Pinpoint the cell where the given text exists, returning its (x, y) midpoint coordinate. 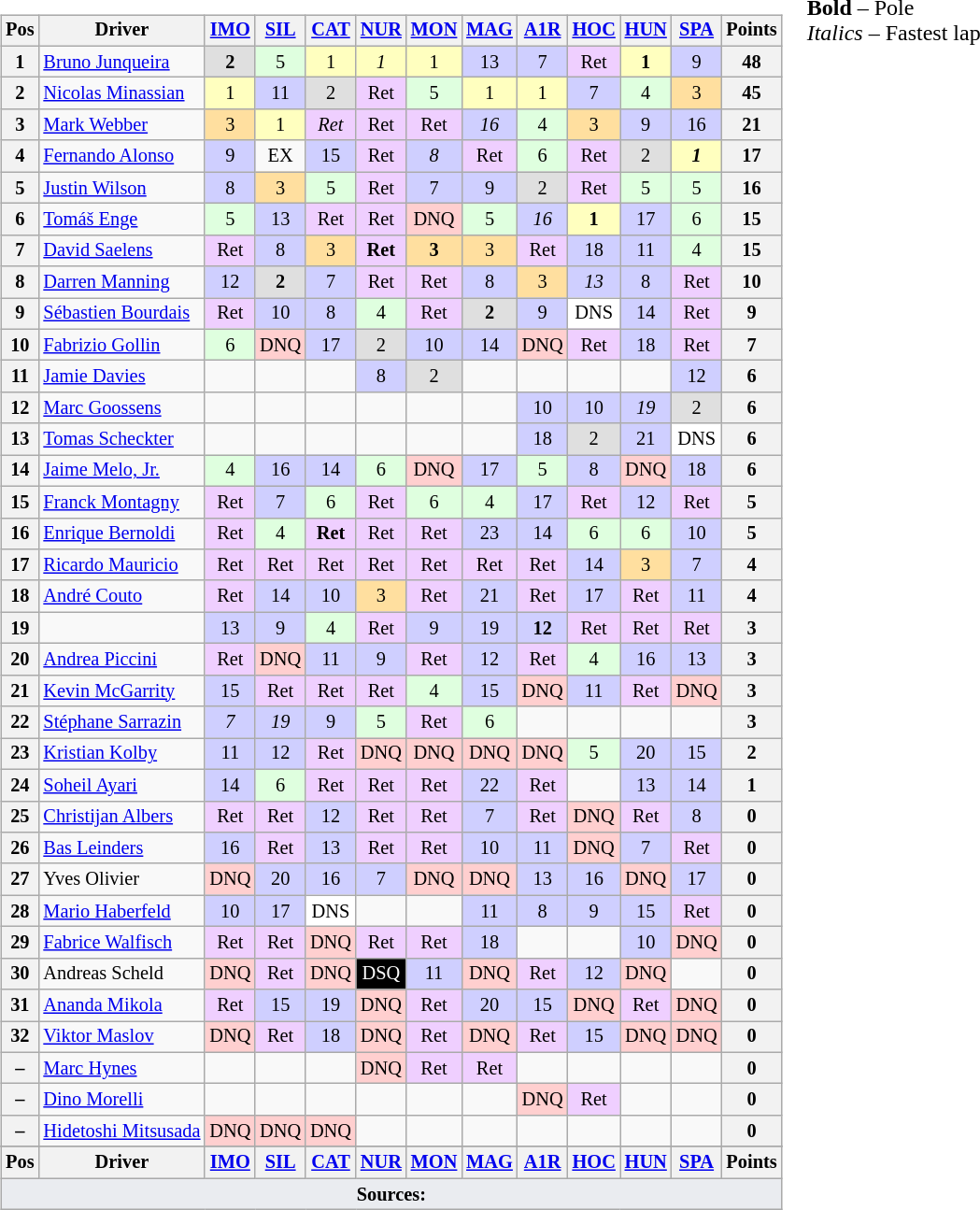
24 (20, 785)
Mario Haberfeld (121, 911)
Christijan Albers (121, 817)
Sébastien Bourdais (121, 314)
Fabrice Walfisch (121, 943)
Fernando Alonso (121, 156)
29 (20, 943)
27 (20, 879)
28 (20, 911)
31 (20, 1005)
DSQ (381, 974)
Justin Wilson (121, 188)
Yves Olivier (121, 879)
Nicolas Minassian (121, 93)
48 (752, 62)
Mark Webber (121, 125)
Bas Leinders (121, 848)
David Saelens (121, 250)
Kevin McGarrity (121, 690)
Stéphane Sarrazin (121, 722)
Tomáš Enge (121, 220)
Andreas Scheld (121, 974)
EX (280, 156)
Sources: (391, 1194)
Enrique Bernoldi (121, 534)
26 (20, 848)
32 (20, 1037)
Ricardo Mauricio (121, 565)
Marc Hynes (121, 1068)
Hidetoshi Mitsusada (121, 1132)
Tomas Scheckter (121, 439)
Kristian Kolby (121, 754)
Viktor Maslov (121, 1037)
Ananda Mikola (121, 1005)
Andrea Piccini (121, 660)
Dino Morelli (121, 1100)
André Couto (121, 596)
45 (752, 93)
Bruno Junqueira (121, 62)
Marc Goossens (121, 408)
Franck Montagny (121, 502)
25 (20, 817)
Soheil Ayari (121, 785)
Jaime Melo, Jr. (121, 471)
Darren Manning (121, 282)
30 (20, 974)
Fabrizio Gollin (121, 345)
Jamie Davies (121, 377)
